Provide the (X, Y) coordinate of the cell's center where the given text is located.  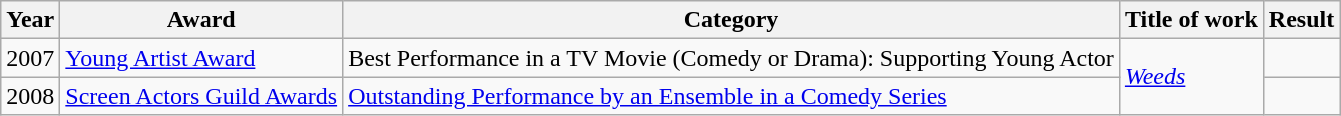
Result (1301, 20)
Category (732, 20)
Title of work (1191, 20)
Screen Actors Guild Awards (202, 96)
Year (30, 20)
Weeds (1191, 77)
2008 (30, 96)
2007 (30, 58)
Award (202, 20)
Outstanding Performance by an Ensemble in a Comedy Series (732, 96)
Best Performance in a TV Movie (Comedy or Drama): Supporting Young Actor (732, 58)
Young Artist Award (202, 58)
